Return the (x, y) coordinate for the center point of the cell that contains the specified text.  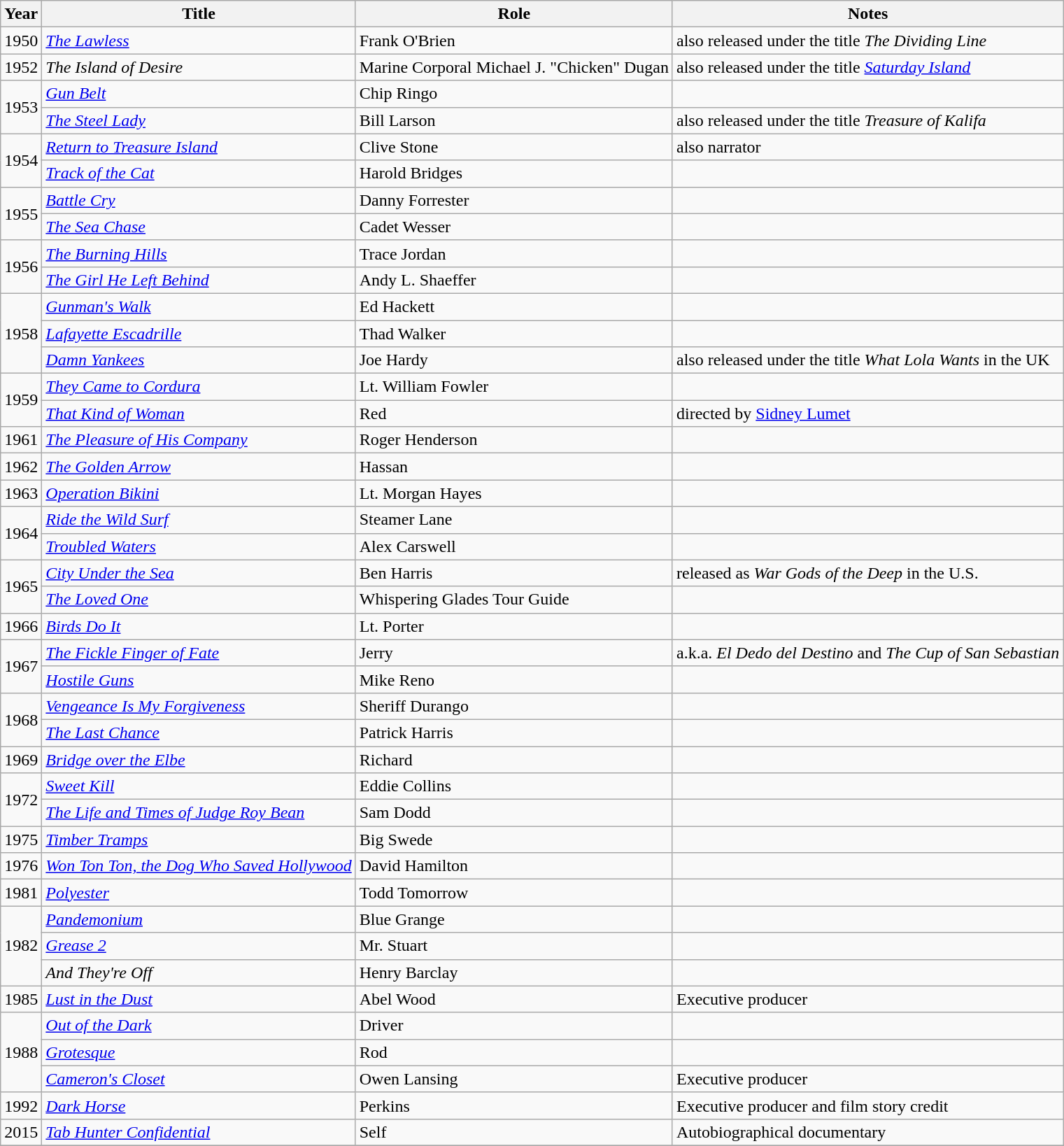
David Hamilton (513, 866)
Trace Jordan (513, 253)
The Steel Lady (199, 120)
Owen Lansing (513, 1079)
Track of the Cat (199, 174)
released as War Gods of the Deep in the U.S. (867, 573)
Title (199, 14)
1962 (21, 467)
The Loved One (199, 600)
Danny Forrester (513, 200)
That Kind of Woman (199, 413)
Red (513, 413)
Hassan (513, 467)
1959 (21, 400)
also released under the title The Dividing Line (867, 41)
Dark Horse (199, 1105)
directed by Sidney Lumet (867, 413)
Tab Hunter Confidential (199, 1132)
Sweet Kill (199, 786)
Chip Ringo (513, 94)
Bill Larson (513, 120)
Notes (867, 14)
They Came to Cordura (199, 387)
Gun Belt (199, 94)
Roger Henderson (513, 440)
The Fickle Finger of Fate (199, 653)
Damn Yankees (199, 360)
Out of the Dark (199, 1026)
Bridge over the Elbe (199, 759)
Grotesque (199, 1052)
Sheriff Durango (513, 706)
Clive Stone (513, 147)
1954 (21, 160)
The Lawless (199, 41)
also narrator (867, 147)
Andy L. Shaeffer (513, 280)
Executive producer and film story credit (867, 1105)
also released under the title What Lola Wants in the UK (867, 360)
Thad Walker (513, 334)
1967 (21, 666)
1969 (21, 759)
a.k.a. El Dedo del Destino and The Cup of San Sebastian (867, 653)
Blue Grange (513, 919)
Won Ton Ton, the Dog Who Saved Hollywood (199, 866)
Richard (513, 759)
Lafayette Escadrille (199, 334)
Self (513, 1132)
1953 (21, 107)
The Girl He Left Behind (199, 280)
1958 (21, 333)
1992 (21, 1105)
Timber Tramps (199, 840)
Driver (513, 1026)
Henry Barclay (513, 972)
Eddie Collins (513, 786)
Rod (513, 1052)
Lt. Porter (513, 626)
Sam Dodd (513, 813)
Mr. Stuart (513, 946)
Ride the Wild Surf (199, 520)
Alex Carswell (513, 546)
Birds Do It (199, 626)
Gunman's Walk (199, 306)
1952 (21, 67)
Frank O'Brien (513, 41)
Battle Cry (199, 200)
Return to Treasure Island (199, 147)
Operation Bikini (199, 493)
also released under the title Treasure of Kalifa (867, 120)
Marine Corporal Michael J. "Chicken" Dugan (513, 67)
Lt. Morgan Hayes (513, 493)
Joe Hardy (513, 360)
1950 (21, 41)
Whispering Glades Tour Guide (513, 600)
Role (513, 14)
1955 (21, 213)
1966 (21, 626)
1964 (21, 533)
1963 (21, 493)
Ben Harris (513, 573)
The Golden Arrow (199, 467)
Vengeance Is My Forgiveness (199, 706)
1965 (21, 586)
The Last Chance (199, 733)
Ed Hackett (513, 306)
The Pleasure of His Company (199, 440)
Lt. William Fowler (513, 387)
Hostile Guns (199, 679)
Harold Bridges (513, 174)
Jerry (513, 653)
1956 (21, 267)
1976 (21, 866)
1985 (21, 999)
1982 (21, 946)
Steamer Lane (513, 520)
1981 (21, 893)
The Burning Hills (199, 253)
also released under the title Saturday Island (867, 67)
Polyester (199, 893)
Perkins (513, 1105)
Lust in the Dust (199, 999)
1988 (21, 1052)
Pandemonium (199, 919)
Abel Wood (513, 999)
1968 (21, 719)
And They're Off (199, 972)
Autobiographical documentary (867, 1132)
The Sea Chase (199, 227)
1975 (21, 840)
The Life and Times of Judge Roy Bean (199, 813)
Mike Reno (513, 679)
The Island of Desire (199, 67)
Todd Tomorrow (513, 893)
1961 (21, 440)
Cameron's Closet (199, 1079)
Grease 2 (199, 946)
City Under the Sea (199, 573)
Troubled Waters (199, 546)
Year (21, 14)
Big Swede (513, 840)
Cadet Wesser (513, 227)
1972 (21, 800)
2015 (21, 1132)
Patrick Harris (513, 733)
